From the cell containing the given text, extract its center point as (x, y) coordinate. 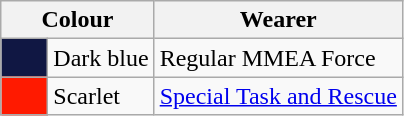
Dark blue (101, 58)
Special Task and Rescue (278, 96)
Scarlet (101, 96)
Colour (78, 20)
Wearer (278, 20)
Regular MMEA Force (278, 58)
